Scan for the cell matching the given text and deliver its [X, Y] coordinate at center. 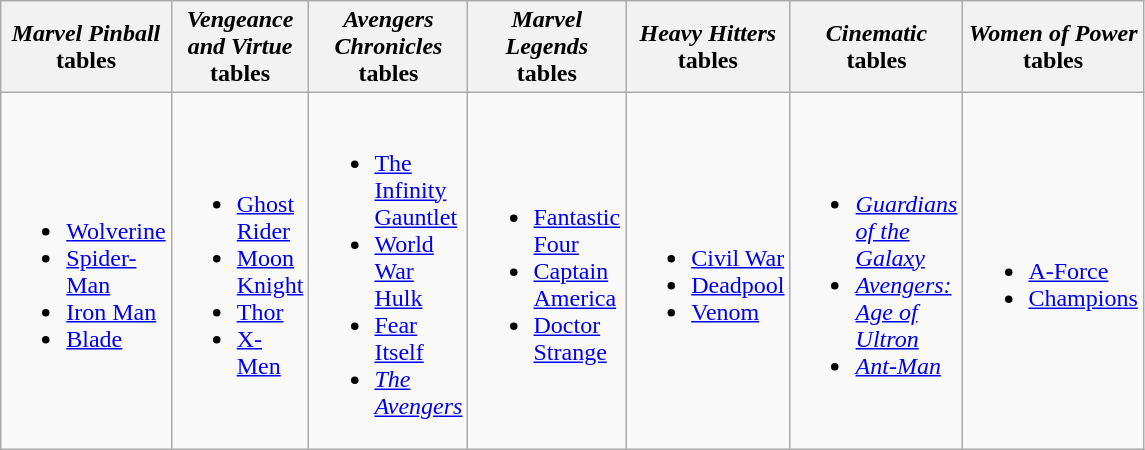
The Infinity GauntletWorld War HulkFear ItselfThe Avengers [388, 271]
Marvel Pinball tables [86, 47]
Avengers Chronicles tables [388, 47]
A-ForceChampions [1053, 271]
WolverineSpider-ManIron ManBlade [86, 271]
Ghost RiderMoon KnightThorX-Men [240, 271]
Guardians of the GalaxyAvengers: Age of UltronAnt-Man [876, 271]
Vengeance and Virtue tables [240, 47]
Cinematic tables [876, 47]
Women of Power tables [1053, 47]
Civil WarDeadpoolVenom [708, 271]
Fantastic FourCaptain AmericaDoctor Strange [547, 271]
Heavy Hitters tables [708, 47]
Marvel Legends tables [547, 47]
